Pinpoint the cell where the given text exists, returning its [X, Y] midpoint coordinate. 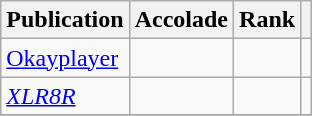
Publication [65, 20]
Okayplayer [65, 58]
XLR8R [65, 96]
Accolade [181, 20]
Rank [268, 20]
